Capture the cell that displays the provided text and extract its [X, Y] central coordinate. 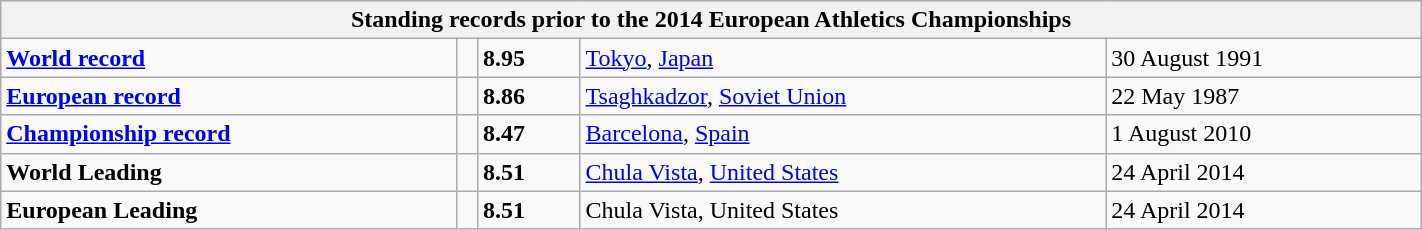
22 May 1987 [1264, 96]
Standing records prior to the 2014 European Athletics Championships [711, 20]
30 August 1991 [1264, 58]
World record [228, 58]
8.47 [528, 134]
Barcelona, Spain [843, 134]
Tokyo, Japan [843, 58]
1 August 2010 [1264, 134]
Tsaghkadzor, Soviet Union [843, 96]
World Leading [228, 172]
8.95 [528, 58]
European Leading [228, 210]
8.86 [528, 96]
European record [228, 96]
Championship record [228, 134]
